Scan for the cell matching the given text and deliver its [x, y] coordinate at center. 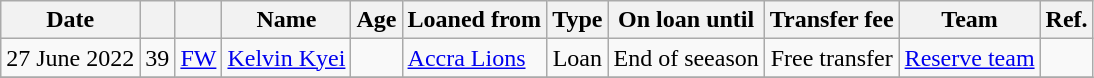
Reserve team [970, 58]
Team [970, 20]
Kelvin Kyei [286, 58]
Age [376, 20]
End of seeason [686, 58]
Transfer fee [832, 20]
27 June 2022 [70, 58]
Accra Lions [474, 58]
39 [158, 58]
On loan until [686, 20]
Name [286, 20]
Free transfer [832, 58]
Date [70, 20]
FW [198, 58]
Loan [578, 58]
Type [578, 20]
Ref. [1066, 20]
Loaned from [474, 20]
